Detect which cell encompasses the target text, then output its (x, y) center coordinate. 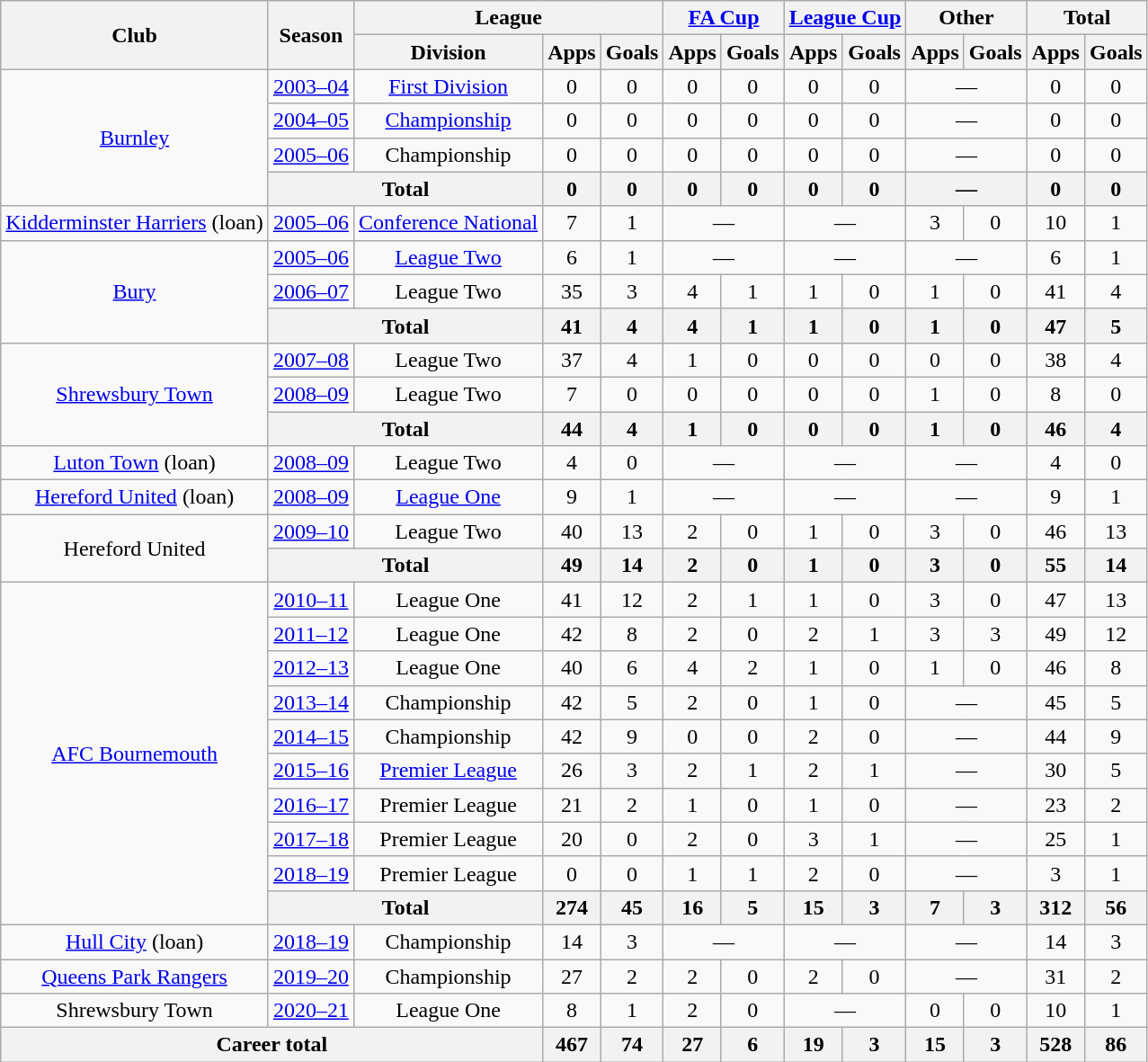
19 (813, 1045)
AFC Bournemouth (135, 754)
2014–15 (311, 736)
League (508, 18)
Hereford United (135, 549)
Division (448, 52)
Queens Park Rangers (135, 976)
Burnley (135, 138)
Luton Town (loan) (135, 463)
2011–12 (311, 634)
20 (572, 839)
86 (1116, 1045)
2009–10 (311, 531)
312 (1055, 907)
2003–04 (311, 86)
2019–20 (311, 976)
2017–18 (311, 839)
56 (1116, 907)
Other (966, 18)
League Cup (845, 18)
Club (135, 35)
74 (632, 1045)
2013–14 (311, 702)
30 (1055, 771)
38 (1055, 360)
21 (572, 805)
2010–11 (311, 600)
2007–08 (311, 360)
2004–05 (311, 120)
2020–21 (311, 1011)
37 (572, 360)
Hull City (loan) (135, 942)
Conference National (448, 223)
Hereford United (loan) (135, 497)
31 (1055, 976)
23 (1055, 805)
Season (311, 35)
Kidderminster Harriers (loan) (135, 223)
Career total (271, 1045)
2016–17 (311, 805)
2006–07 (311, 291)
First Division (448, 86)
467 (572, 1045)
FA Cup (724, 18)
528 (1055, 1045)
26 (572, 771)
274 (572, 907)
2012–13 (311, 668)
55 (1055, 566)
16 (692, 907)
25 (1055, 839)
35 (572, 291)
Bury (135, 291)
2015–16 (311, 771)
